Pinpoint the cell where the given text exists, returning its (X, Y) midpoint coordinate. 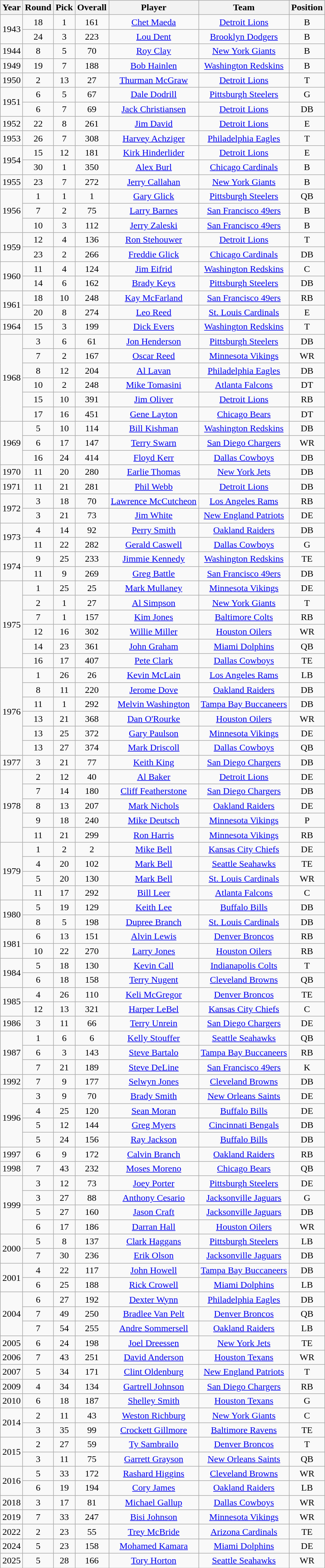
Brooklyn Dodgers (244, 37)
302 (92, 631)
207 (92, 806)
2006 (11, 1358)
114 (92, 429)
1969 (11, 443)
Jerome Dove (154, 690)
1964 (11, 327)
308 (92, 138)
Larry Jones (154, 951)
99 (92, 1430)
161 (92, 22)
181 (92, 153)
Joey Porter (154, 1183)
Mark Nichols (154, 806)
Thurman McGraw (154, 80)
192 (92, 1299)
Ron Harris (154, 835)
Jerry Zaleski (154, 225)
2025 (11, 1560)
321 (92, 1009)
280 (92, 472)
Al Lavan (154, 370)
Floyd Kerr (154, 458)
Alex Burl (154, 167)
156 (92, 1140)
Baltimore Ravens (244, 1430)
Sean Moran (154, 1111)
Indianapolis Colts (244, 966)
1974 (11, 566)
162 (92, 283)
272 (92, 182)
Gerald Caswell (154, 545)
Leo Reed (154, 312)
Brady Smith (154, 1096)
1949 (11, 66)
Trey McBride (154, 1531)
2009 (11, 1386)
1986 (11, 1023)
270 (92, 951)
143 (92, 1052)
1985 (11, 1002)
28 (64, 1560)
223 (92, 37)
1997 (11, 1154)
Clint Oldenburg (154, 1372)
66 (92, 1023)
Terry Unrein (154, 1023)
147 (92, 443)
Keith Lee (154, 908)
Harvey Achziger (154, 138)
2019 (11, 1517)
Jon Henderson (154, 341)
1984 (11, 973)
232 (92, 1169)
Brady Keys (154, 283)
Shelley Smith (154, 1401)
Mike Tomasini (154, 385)
35 (64, 1430)
Terry Swarn (154, 443)
Erik Olson (154, 1256)
2010 (11, 1401)
Kelly Stouffer (154, 1038)
Joel Dreessen (154, 1343)
157 (92, 617)
274 (92, 312)
266 (92, 254)
49 (64, 1314)
Lawrence McCutcheon (154, 501)
John Graham (154, 646)
2018 (11, 1502)
Earlie Thomas (154, 472)
255 (92, 1328)
Mike Deutsch (154, 820)
220 (92, 690)
Selwyn Jones (154, 1081)
Dick Evers (154, 327)
281 (92, 487)
Jim Oliver (154, 399)
112 (92, 225)
Anthony Cesario (154, 1198)
Al Baker (154, 777)
54 (64, 1328)
136 (92, 240)
Bill Leer (154, 893)
1944 (11, 51)
1999 (11, 1205)
167 (92, 356)
Cincinnati Bengals (244, 1125)
180 (92, 791)
Overall (92, 8)
69 (92, 109)
2015 (11, 1452)
1961 (11, 305)
391 (92, 399)
120 (92, 1111)
Michael Gallup (154, 1502)
Cliff Featherstone (154, 791)
Pete Clark (154, 661)
361 (92, 646)
Steve DeLine (154, 1067)
414 (92, 458)
Ron Stehouwer (154, 240)
2014 (11, 1423)
2001 (11, 1277)
81 (92, 1502)
187 (92, 1401)
189 (92, 1067)
Kevin Call (154, 966)
261 (92, 124)
1996 (11, 1118)
55 (92, 1531)
1950 (11, 80)
2005 (11, 1343)
67 (92, 95)
Dexter Wynn (154, 1299)
Moses Moreno (154, 1169)
194 (92, 1488)
247 (92, 1517)
Greg Battle (154, 574)
61 (92, 341)
1952 (11, 124)
Jimmie Kennedy (154, 559)
Clark Haggans (154, 1241)
Round (38, 8)
250 (92, 1314)
Darran Hall (154, 1227)
Bradlee Van Pelt (154, 1314)
2016 (11, 1481)
Kevin McLain (154, 675)
1955 (11, 182)
Year (11, 8)
Tory Horton (154, 1560)
Jim White (154, 516)
Team (244, 8)
110 (92, 994)
K (307, 1067)
368 (92, 719)
2007 (11, 1372)
1959 (11, 247)
1978 (11, 806)
1954 (11, 160)
124 (92, 269)
186 (92, 1227)
166 (92, 1560)
1992 (11, 1081)
Chet Maeda (154, 22)
1980 (11, 915)
240 (92, 820)
Willie Miller (154, 631)
1953 (11, 138)
2024 (11, 1546)
1968 (11, 378)
Rick Crowell (154, 1285)
Roy Clay (154, 51)
88 (92, 1198)
Kim Jones (154, 617)
Position (307, 8)
Greg Myers (154, 1125)
Ray Jackson (154, 1140)
Baltimore Colts (244, 617)
2022 (11, 1531)
Mark Mullaney (154, 588)
374 (92, 748)
Cory James (154, 1488)
1975 (11, 624)
1970 (11, 472)
Bisi Johnson (154, 1517)
144 (92, 1125)
Dale Dodrill (154, 95)
77 (92, 762)
Dupree Branch (154, 922)
137 (92, 1241)
199 (92, 327)
Keli McGregor (154, 994)
1960 (11, 276)
Garrett Grayson (154, 1459)
59 (92, 1444)
Crockett Gillmore (154, 1430)
1976 (11, 712)
Lou Dent (154, 37)
John Howell (154, 1270)
Phil Webb (154, 487)
129 (92, 908)
177 (92, 1081)
282 (92, 545)
1971 (11, 487)
Gartrell Johnson (154, 1386)
299 (92, 835)
1987 (11, 1052)
Mohamed Kamara (154, 1546)
Pick (64, 8)
269 (92, 574)
Jim David (154, 124)
151 (92, 937)
P (307, 820)
Larry Barnes (154, 211)
Ty Sambrailo (154, 1444)
Gary Glick (154, 196)
134 (92, 1386)
Keith King (154, 762)
Bill Kishman (154, 429)
Steve Bartalo (154, 1052)
Dan O'Rourke (154, 719)
117 (92, 1270)
Kirk Hinderlider (154, 153)
1943 (11, 29)
Rashard Higgins (154, 1473)
451 (92, 414)
2004 (11, 1314)
1979 (11, 871)
Player (154, 8)
1981 (11, 944)
233 (92, 559)
1972 (11, 508)
407 (92, 661)
40 (92, 777)
204 (92, 370)
Al Simpson (154, 602)
Melvin Washington (154, 704)
236 (92, 1256)
David Anderson (154, 1358)
102 (92, 864)
Gene Layton (154, 414)
2000 (11, 1248)
Jack Christiansen (154, 109)
Freddie Glick (154, 254)
92 (92, 530)
Terry Nugent (154, 980)
Alvin Lewis (154, 937)
350 (92, 167)
251 (92, 1358)
372 (92, 733)
Weston Richburg (154, 1415)
Perry Smith (154, 530)
1977 (11, 762)
Harper LeBel (154, 1009)
1956 (11, 211)
1998 (11, 1169)
Arizona Cardinals (244, 1531)
Oscar Reed (154, 356)
Mark Driscoll (154, 748)
160 (92, 1212)
Calvin Branch (154, 1154)
Jason Craft (154, 1212)
Jim Eifrid (154, 269)
Mike Bell (154, 849)
1951 (11, 102)
Andre Sommersell (154, 1328)
Bob Hainlen (154, 66)
1973 (11, 537)
Gary Paulson (154, 733)
171 (92, 1372)
Jerry Callahan (154, 182)
Kay McFarland (154, 298)
